Output the [x, y] coordinate of the center of the cell containing the given text.  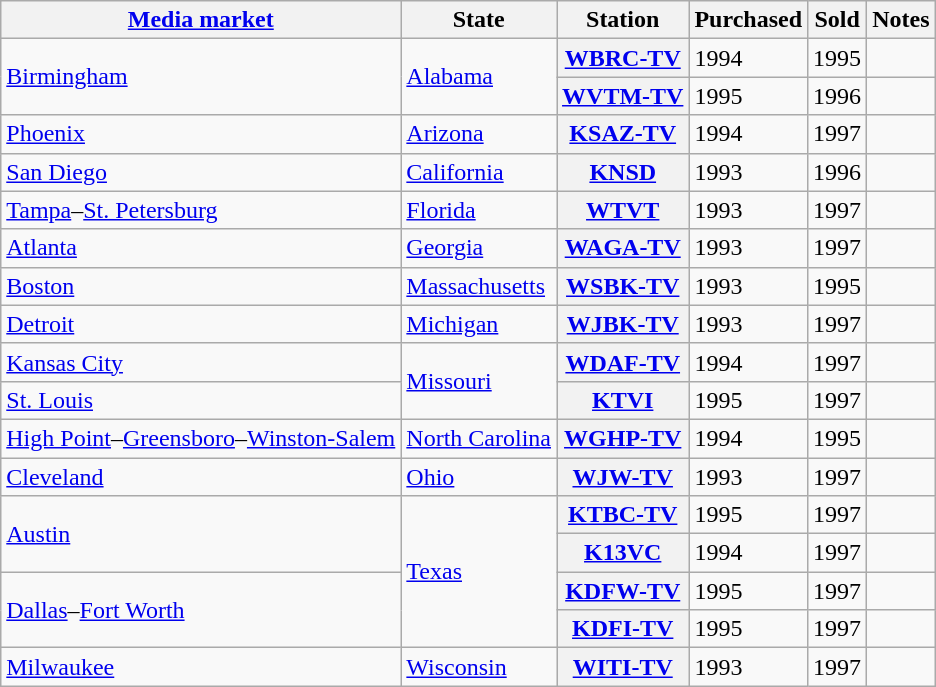
North Carolina [479, 438]
State [479, 20]
Florida [479, 210]
Detroit [201, 324]
Atlanta [201, 248]
Wisconsin [479, 667]
Birmingham [201, 77]
Phoenix [201, 134]
Texas [479, 572]
WAGA-TV [623, 248]
KNSD [623, 172]
KDFW-TV [623, 591]
Ohio [479, 477]
Boston [201, 286]
KTVI [623, 400]
Cleveland [201, 477]
WBRC-TV [623, 58]
Milwaukee [201, 667]
California [479, 172]
Arizona [479, 134]
Tampa–St. Petersburg [201, 210]
WDAF-TV [623, 362]
Kansas City [201, 362]
Alabama [479, 77]
WGHP-TV [623, 438]
Sold [838, 20]
High Point–Greensboro–Winston-Salem [201, 438]
Purchased [748, 20]
KSAZ-TV [623, 134]
Massachusetts [479, 286]
K13VC [623, 553]
Missouri [479, 381]
WITI-TV [623, 667]
St. Louis [201, 400]
WJW-TV [623, 477]
WJBK-TV [623, 324]
Notes [901, 20]
Georgia [479, 248]
San Diego [201, 172]
WSBK-TV [623, 286]
KTBC-TV [623, 515]
KDFI-TV [623, 629]
WVTM-TV [623, 96]
WTVT [623, 210]
Media market [201, 20]
Station [623, 20]
Austin [201, 534]
Dallas–Fort Worth [201, 610]
Michigan [479, 324]
